Scan for the cell matching the given text and deliver its (x, y) coordinate at center. 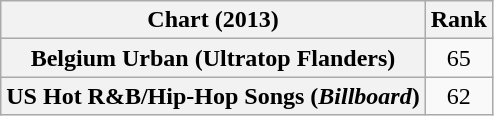
Rank (458, 20)
65 (458, 58)
Belgium Urban (Ultratop Flanders) (213, 58)
62 (458, 96)
US Hot R&B/Hip-Hop Songs (Billboard) (213, 96)
Chart (2013) (213, 20)
